Return the (X, Y) coordinate for the center point of the cell that contains the specified text.  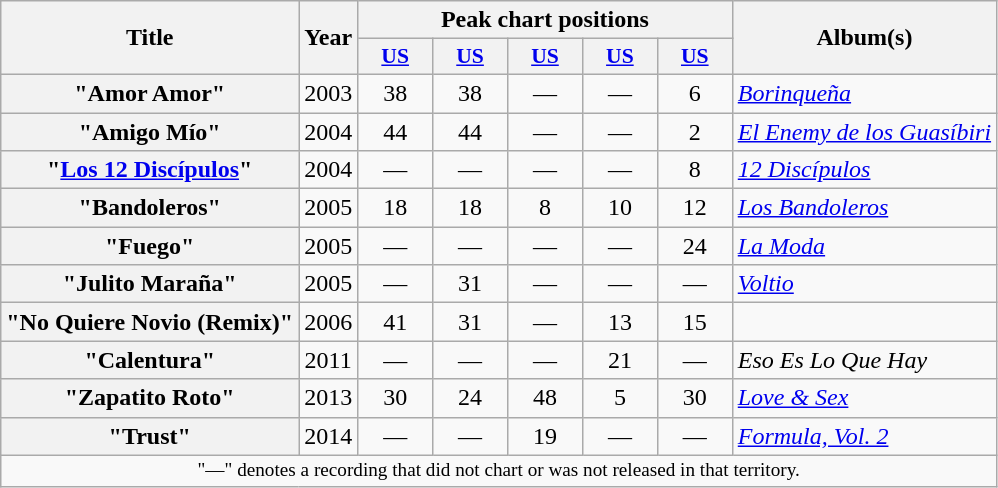
Album(s) (864, 38)
5 (620, 398)
Formula, Vol. 2 (864, 436)
"Bandoleros" (150, 208)
"Amor Amor" (150, 93)
41 (396, 322)
Peak chart positions (546, 20)
2006 (328, 322)
6 (694, 93)
2 (694, 131)
"Calentura" (150, 360)
2014 (328, 436)
"—" denotes a recording that did not chart or was not released in that territory. (499, 471)
13 (620, 322)
"Zapatito Roto" (150, 398)
"Los 12 Discípulos" (150, 170)
"Julito Maraña" (150, 284)
"No Quiere Novio (Remix)" (150, 322)
15 (694, 322)
Love & Sex (864, 398)
"Amigo Mío" (150, 131)
2011 (328, 360)
12 Discípulos (864, 170)
10 (620, 208)
12 (694, 208)
La Moda (864, 246)
"Trust" (150, 436)
Eso Es Lo Que Hay (864, 360)
Los Bandoleros (864, 208)
48 (546, 398)
2013 (328, 398)
"Fuego" (150, 246)
Year (328, 38)
Voltio (864, 284)
21 (620, 360)
2003 (328, 93)
Title (150, 38)
Borinqueña (864, 93)
El Enemy de los Guasíbiri (864, 131)
19 (546, 436)
